Identify which cell holds the provided text, then report its [x, y] central coordinate. 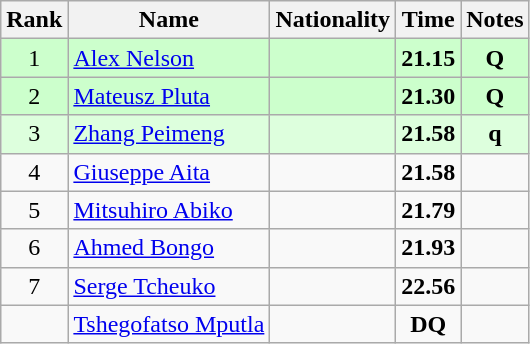
Alex Nelson [169, 58]
q [495, 134]
Name [169, 20]
Time [428, 20]
4 [34, 172]
1 [34, 58]
Serge Tcheuko [169, 286]
5 [34, 210]
Tshegofatso Mputla [169, 324]
Giuseppe Aita [169, 172]
2 [34, 96]
Ahmed Bongo [169, 248]
6 [34, 248]
DQ [428, 324]
Mateusz Pluta [169, 96]
21.93 [428, 248]
21.15 [428, 58]
22.56 [428, 286]
3 [34, 134]
7 [34, 286]
Mitsuhiro Abiko [169, 210]
Zhang Peimeng [169, 134]
Rank [34, 20]
21.30 [428, 96]
Nationality [333, 20]
21.79 [428, 210]
Notes [495, 20]
